Extract the (X, Y) coordinate from the center of the cell holding the provided text.  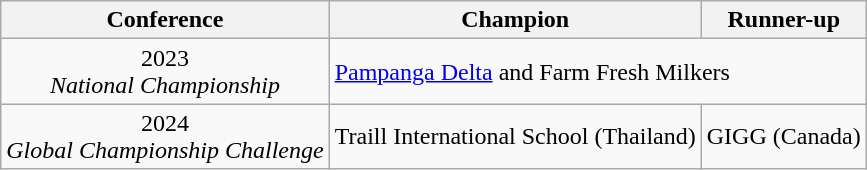
Pampanga Delta and Farm Fresh Milkers (598, 72)
2023 National Championship (165, 72)
2024 Global Championship Challenge (165, 136)
Conference (165, 20)
Runner-up (784, 20)
Champion (515, 20)
GIGG (Canada) (784, 136)
Traill International School (Thailand) (515, 136)
